Extract the (X, Y) coordinate from the center of the cell holding the provided text.  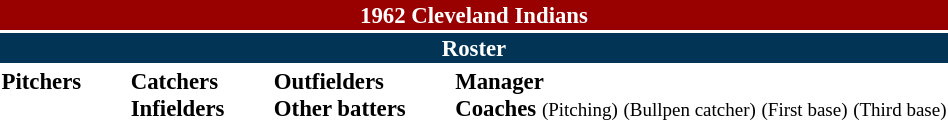
1962 Cleveland Indians (474, 15)
Roster (474, 48)
